Find where the given text appears and provide that cell's center as [x, y] coordinate. 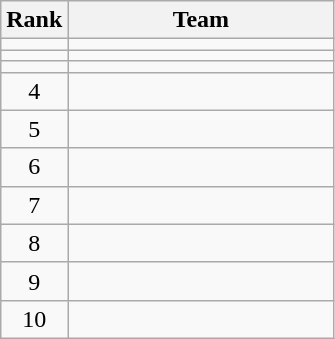
9 [34, 281]
Rank [34, 20]
4 [34, 91]
10 [34, 319]
5 [34, 129]
7 [34, 205]
8 [34, 243]
6 [34, 167]
Team [201, 20]
